Capture the cell that displays the provided text and extract its (x, y) central coordinate. 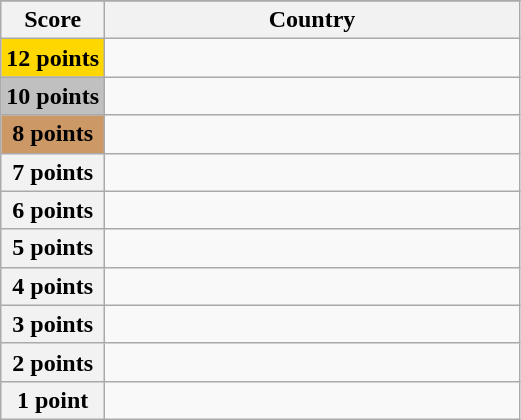
2 points (53, 362)
8 points (53, 134)
10 points (53, 96)
6 points (53, 210)
5 points (53, 248)
Score (53, 20)
1 point (53, 400)
7 points (53, 172)
4 points (53, 286)
3 points (53, 324)
Country (312, 20)
12 points (53, 58)
